From the cell containing the given text, extract its center point as (X, Y) coordinate. 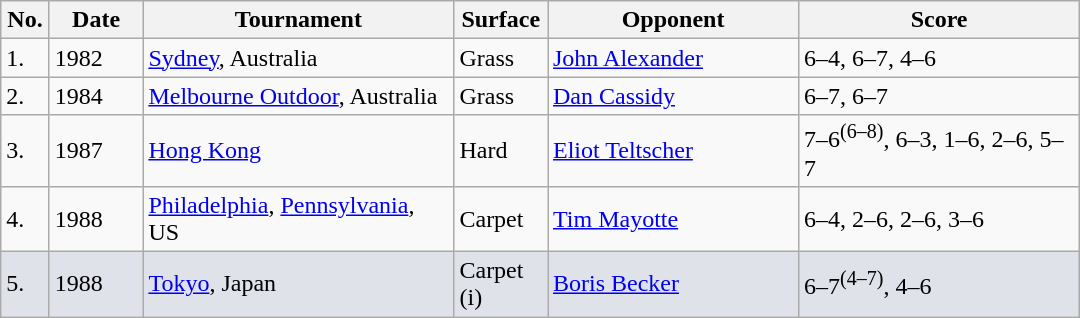
Carpet (501, 218)
Date (96, 20)
Melbourne Outdoor, Australia (298, 96)
1. (26, 58)
Dan Cassidy (674, 96)
Tournament (298, 20)
6–7, 6–7 (940, 96)
2. (26, 96)
Carpet (i) (501, 284)
1982 (96, 58)
Hong Kong (298, 151)
5. (26, 284)
Surface (501, 20)
Philadelphia, Pennsylvania, US (298, 218)
No. (26, 20)
Boris Becker (674, 284)
Opponent (674, 20)
7–6(6–8), 6–3, 1–6, 2–6, 5–7 (940, 151)
Hard (501, 151)
4. (26, 218)
Tim Mayotte (674, 218)
Eliot Teltscher (674, 151)
1984 (96, 96)
3. (26, 151)
Tokyo, Japan (298, 284)
1987 (96, 151)
Sydney, Australia (298, 58)
6–4, 2–6, 2–6, 3–6 (940, 218)
John Alexander (674, 58)
6–4, 6–7, 4–6 (940, 58)
Score (940, 20)
6–7(4–7), 4–6 (940, 284)
